Find where the given text appears and provide that cell's center as (X, Y) coordinate. 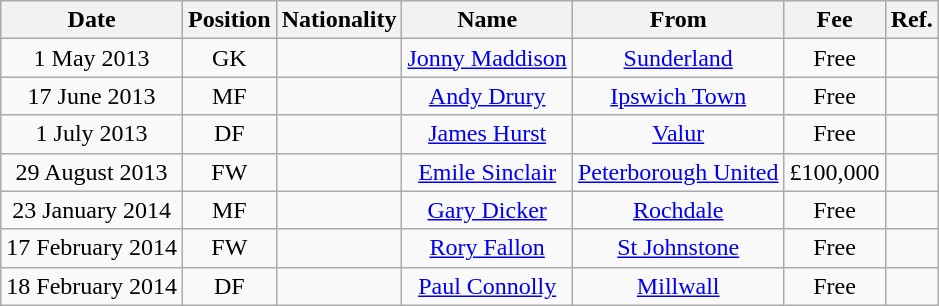
17 February 2014 (92, 248)
Jonny Maddison (487, 58)
Name (487, 20)
1 July 2013 (92, 134)
29 August 2013 (92, 172)
Sunderland (678, 58)
Ipswich Town (678, 96)
Millwall (678, 286)
Peterborough United (678, 172)
GK (229, 58)
18 February 2014 (92, 286)
1 May 2013 (92, 58)
Rory Fallon (487, 248)
Andy Drury (487, 96)
17 June 2013 (92, 96)
23 January 2014 (92, 210)
Fee (834, 20)
From (678, 20)
Position (229, 20)
£100,000 (834, 172)
Paul Connolly (487, 286)
James Hurst (487, 134)
St Johnstone (678, 248)
Ref. (912, 20)
Valur (678, 134)
Nationality (339, 20)
Rochdale (678, 210)
Emile Sinclair (487, 172)
Gary Dicker (487, 210)
Date (92, 20)
